Return the (X, Y) coordinate for the center point of the cell that contains the specified text.  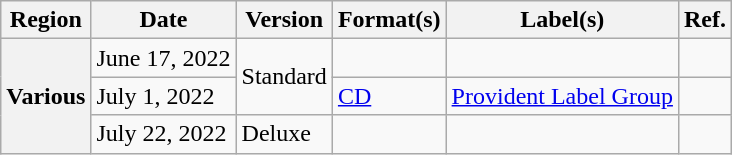
Format(s) (389, 20)
June 17, 2022 (164, 58)
Label(s) (562, 20)
Date (164, 20)
Deluxe (284, 134)
Region (46, 20)
Standard (284, 77)
Provident Label Group (562, 96)
Ref. (704, 20)
July 22, 2022 (164, 134)
Various (46, 96)
CD (389, 96)
July 1, 2022 (164, 96)
Version (284, 20)
